Scan for the cell matching the given text and deliver its (X, Y) coordinate at center. 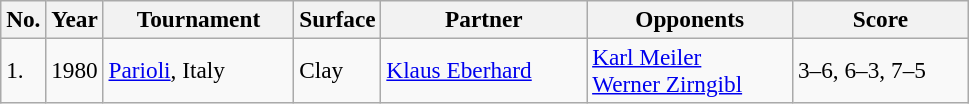
Parioli, Italy (198, 70)
Klaus Eberhard (484, 70)
Score (881, 19)
1. (24, 70)
Tournament (198, 19)
3–6, 6–3, 7–5 (881, 70)
Year (74, 19)
No. (24, 19)
1980 (74, 70)
Opponents (690, 19)
Partner (484, 19)
Surface (338, 19)
Clay (338, 70)
Karl Meiler Werner Zirngibl (690, 70)
